Locate the cell with the specified text and output its [X, Y] center coordinate. 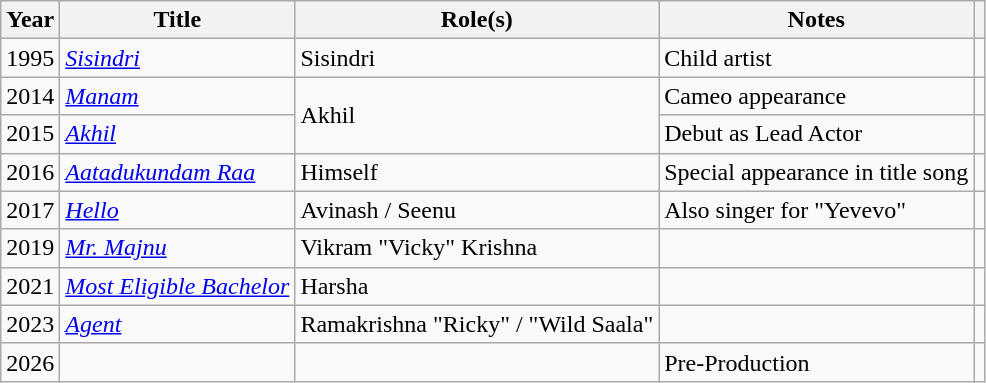
Vikram "Vicky" Krishna [477, 248]
Cameo appearance [816, 96]
Most Eligible Bachelor [178, 286]
Child artist [816, 58]
2021 [30, 286]
Year [30, 20]
Avinash / Seenu [477, 210]
Aatadukundam Raa [178, 172]
2017 [30, 210]
Special appearance in title song [816, 172]
Debut as Lead Actor [816, 134]
2023 [30, 324]
Manam [178, 96]
Ramakrishna "Ricky" / "Wild Saala" [477, 324]
Role(s) [477, 20]
Harsha [477, 286]
Title [178, 20]
Also singer for "Yevevo" [816, 210]
2016 [30, 172]
Pre-Production [816, 362]
Himself [477, 172]
Mr. Majnu [178, 248]
Agent [178, 324]
1995 [30, 58]
2015 [30, 134]
2026 [30, 362]
Hello [178, 210]
Notes [816, 20]
2014 [30, 96]
2019 [30, 248]
